For the text-containing cell, return its midpoint in [X, Y] coordinate format. 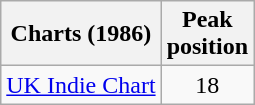
Charts (1986) [81, 34]
Peakposition [207, 34]
UK Indie Chart [81, 85]
18 [207, 85]
